Pinpoint the cell where the given text exists, returning its [X, Y] midpoint coordinate. 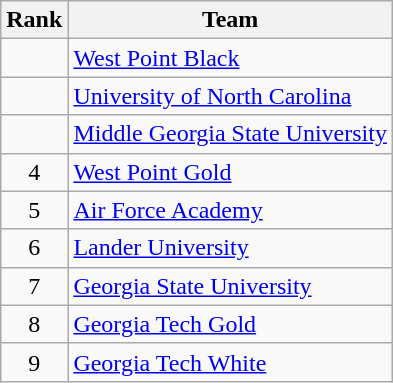
Air Force Academy [230, 210]
West Point Gold [230, 172]
University of North Carolina [230, 96]
6 [34, 248]
Rank [34, 20]
8 [34, 324]
Georgia Tech Gold [230, 324]
Lander University [230, 248]
Team [230, 20]
Georgia Tech White [230, 362]
Middle Georgia State University [230, 134]
4 [34, 172]
West Point Black [230, 58]
7 [34, 286]
Georgia State University [230, 286]
9 [34, 362]
5 [34, 210]
